From the cell containing the given text, extract its center point as (X, Y) coordinate. 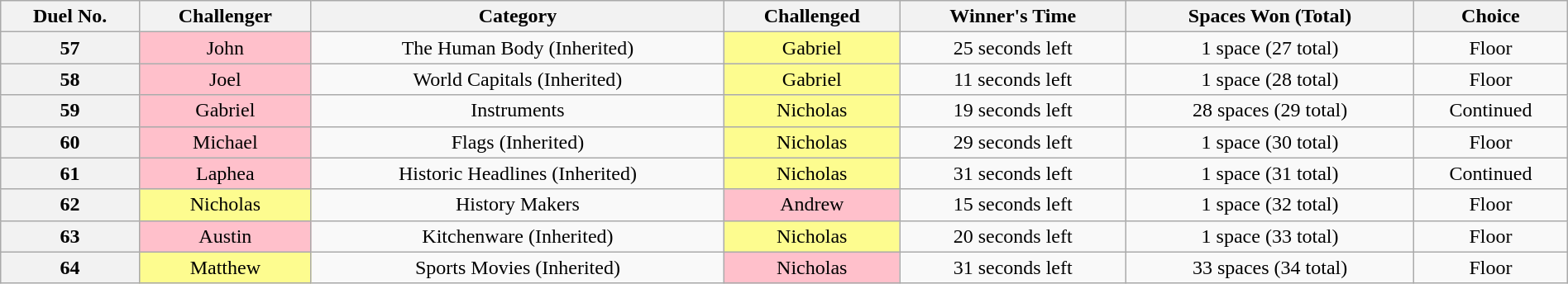
25 seconds left (1013, 48)
57 (70, 48)
64 (70, 267)
28 spaces (29 total) (1269, 111)
60 (70, 142)
Michael (225, 142)
Choice (1491, 17)
1 space (28 total) (1269, 79)
Instruments (518, 111)
20 seconds left (1013, 236)
Austin (225, 236)
Laphea (225, 173)
Historic Headlines (Inherited) (518, 173)
61 (70, 173)
15 seconds left (1013, 205)
33 spaces (34 total) (1269, 267)
59 (70, 111)
History Makers (518, 205)
Flags (Inherited) (518, 142)
1 space (32 total) (1269, 205)
Challenger (225, 17)
19 seconds left (1013, 111)
1 space (30 total) (1269, 142)
Matthew (225, 267)
58 (70, 79)
1 space (33 total) (1269, 236)
Duel No. (70, 17)
62 (70, 205)
John (225, 48)
29 seconds left (1013, 142)
World Capitals (Inherited) (518, 79)
Joel (225, 79)
The Human Body (Inherited) (518, 48)
Kitchenware (Inherited) (518, 236)
1 space (31 total) (1269, 173)
63 (70, 236)
Challenged (812, 17)
11 seconds left (1013, 79)
Winner's Time (1013, 17)
Category (518, 17)
1 space (27 total) (1269, 48)
Spaces Won (Total) (1269, 17)
Andrew (812, 205)
Sports Movies (Inherited) (518, 267)
